Search for the cell housing the specified text and yield its [X, Y] center coordinate. 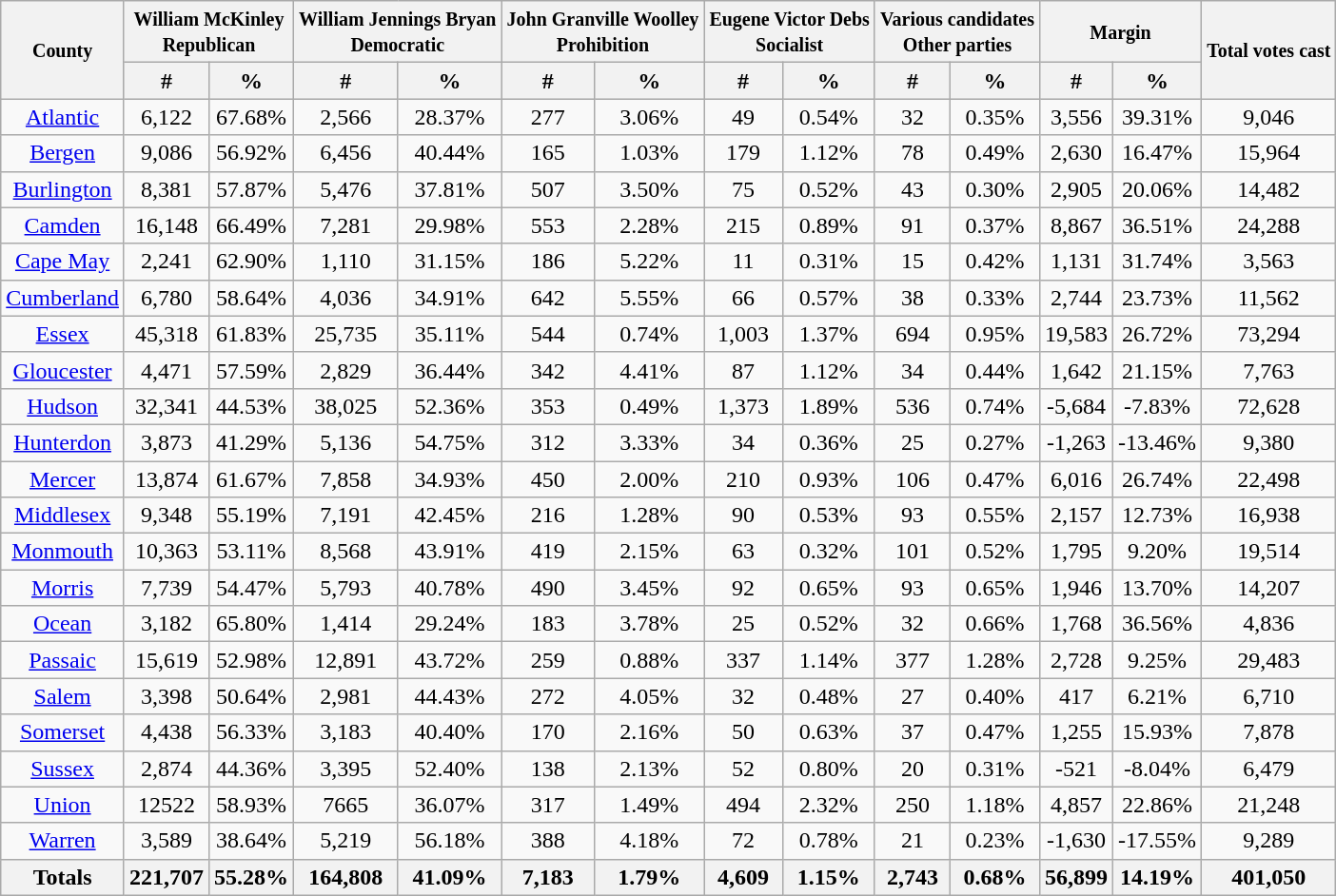
52 [743, 769]
317 [548, 805]
John Granville WoolleyProhibition [603, 32]
Hunterdon [63, 442]
-7.83% [1157, 406]
210 [743, 478]
Salem [63, 696]
1,373 [743, 406]
1,110 [346, 262]
29.24% [449, 624]
52.36% [449, 406]
6,016 [1075, 478]
494 [743, 805]
4,836 [1269, 624]
138 [548, 769]
2,241 [166, 262]
-521 [1075, 769]
14,207 [1269, 588]
8,381 [166, 189]
4,036 [346, 298]
2,829 [346, 370]
16,148 [166, 225]
0.89% [828, 225]
7,183 [548, 877]
36.56% [1157, 624]
3.50% [649, 189]
44.53% [251, 406]
12.73% [1157, 516]
29,483 [1269, 660]
2,566 [346, 117]
54.75% [449, 442]
9.20% [1157, 552]
61.67% [251, 478]
2,744 [1075, 298]
2.32% [828, 805]
1,642 [1075, 370]
694 [912, 334]
0.80% [828, 769]
County [63, 49]
36.51% [1157, 225]
44.43% [449, 696]
43.72% [449, 660]
0.40% [995, 696]
0.63% [828, 732]
507 [548, 189]
3.78% [649, 624]
63 [743, 552]
Essex [63, 334]
31.74% [1157, 262]
250 [912, 805]
312 [548, 442]
0.93% [828, 478]
21 [912, 841]
Ocean [63, 624]
13.70% [1157, 588]
0.30% [995, 189]
0.37% [995, 225]
73,294 [1269, 334]
106 [912, 478]
65.80% [251, 624]
66 [743, 298]
186 [548, 262]
90 [743, 516]
1,255 [1075, 732]
72,628 [1269, 406]
272 [548, 696]
3,563 [1269, 262]
43 [912, 189]
Gloucester [63, 370]
7665 [346, 805]
401,050 [1269, 877]
11 [743, 262]
9,289 [1269, 841]
20 [912, 769]
39.31% [1157, 117]
56.18% [449, 841]
Morris [63, 588]
5.55% [649, 298]
419 [548, 552]
4,438 [166, 732]
41.09% [449, 877]
2,630 [1075, 153]
1,768 [1075, 624]
21.15% [1157, 370]
8,867 [1075, 225]
215 [743, 225]
0.44% [995, 370]
22,498 [1269, 478]
-1,630 [1075, 841]
490 [548, 588]
Passaic [63, 660]
3,556 [1075, 117]
23.73% [1157, 298]
216 [548, 516]
0.32% [828, 552]
12522 [166, 805]
24,288 [1269, 225]
1.03% [649, 153]
-13.46% [1157, 442]
36.07% [449, 805]
4,857 [1075, 805]
40.40% [449, 732]
1,795 [1075, 552]
0.23% [995, 841]
0.54% [828, 117]
1.79% [649, 877]
52.40% [449, 769]
91 [912, 225]
75 [743, 189]
67.68% [251, 117]
277 [548, 117]
Somerset [63, 732]
43.91% [449, 552]
Camden [63, 225]
54.47% [251, 588]
19,514 [1269, 552]
William Jennings BryanDemocratic [398, 32]
13,874 [166, 478]
10,363 [166, 552]
4,471 [166, 370]
29.98% [449, 225]
1,131 [1075, 262]
388 [548, 841]
4.18% [649, 841]
35.11% [449, 334]
Monmouth [63, 552]
Middlesex [63, 516]
55.28% [251, 877]
165 [548, 153]
87 [743, 370]
1.14% [828, 660]
2,981 [346, 696]
62.90% [251, 262]
553 [548, 225]
6,780 [166, 298]
2,728 [1075, 660]
0.57% [828, 298]
58.64% [251, 298]
3,395 [346, 769]
0.88% [649, 660]
6,122 [166, 117]
0.53% [828, 516]
-5,684 [1075, 406]
44.36% [251, 769]
170 [548, 732]
15,619 [166, 660]
32,341 [166, 406]
26.72% [1157, 334]
55.19% [251, 516]
78 [912, 153]
342 [548, 370]
Various candidatesOther parties [957, 32]
38 [912, 298]
377 [912, 660]
8,568 [346, 552]
William McKinleyRepublican [208, 32]
57.87% [251, 189]
0.78% [828, 841]
41.29% [251, 442]
0.68% [995, 877]
15.93% [1157, 732]
3,589 [166, 841]
0.66% [995, 624]
9.25% [1157, 660]
Total votes cast [1269, 49]
92 [743, 588]
53.11% [251, 552]
Union [63, 805]
2.13% [649, 769]
2,743 [912, 877]
5,219 [346, 841]
14.19% [1157, 877]
38.64% [251, 841]
25,735 [346, 334]
72 [743, 841]
52.98% [251, 660]
353 [548, 406]
28.37% [449, 117]
3,182 [166, 624]
Atlantic [63, 117]
Hudson [63, 406]
1.89% [828, 406]
3,183 [346, 732]
450 [548, 478]
536 [912, 406]
3.06% [649, 117]
0.48% [828, 696]
4,609 [743, 877]
1.18% [995, 805]
7,763 [1269, 370]
50 [743, 732]
-1,263 [1075, 442]
49 [743, 117]
221,707 [166, 877]
16,938 [1269, 516]
45,318 [166, 334]
61.83% [251, 334]
179 [743, 153]
16.47% [1157, 153]
19,583 [1075, 334]
40.44% [449, 153]
259 [548, 660]
642 [548, 298]
544 [548, 334]
34.91% [449, 298]
1,946 [1075, 588]
0.35% [995, 117]
-8.04% [1157, 769]
42.45% [449, 516]
66.49% [251, 225]
Sussex [63, 769]
7,858 [346, 478]
3,873 [166, 442]
14,482 [1269, 189]
9,046 [1269, 117]
-17.55% [1157, 841]
15 [912, 262]
7,281 [346, 225]
0.27% [995, 442]
Margin [1120, 32]
0.95% [995, 334]
22.86% [1157, 805]
6,479 [1269, 769]
38,025 [346, 406]
15,964 [1269, 153]
Cape May [63, 262]
7,739 [166, 588]
Warren [63, 841]
Eugene Victor DebsSocialist [790, 32]
5,476 [346, 189]
36.44% [449, 370]
9,348 [166, 516]
56.33% [251, 732]
2.28% [649, 225]
7,878 [1269, 732]
2.16% [649, 732]
337 [743, 660]
26.74% [1157, 478]
9,086 [166, 153]
2.00% [649, 478]
1,003 [743, 334]
183 [548, 624]
0.36% [828, 442]
2,905 [1075, 189]
11,562 [1269, 298]
6,456 [346, 153]
Cumberland [63, 298]
417 [1075, 696]
9,380 [1269, 442]
21,248 [1269, 805]
58.93% [251, 805]
5,136 [346, 442]
3.45% [649, 588]
Bergen [63, 153]
101 [912, 552]
27 [912, 696]
40.78% [449, 588]
Mercer [63, 478]
0.42% [995, 262]
1.37% [828, 334]
3.33% [649, 442]
34.93% [449, 478]
57.59% [251, 370]
56,899 [1075, 877]
Totals [63, 877]
20.06% [1157, 189]
164,808 [346, 877]
50.64% [251, 696]
6.21% [1157, 696]
37.81% [449, 189]
2.15% [649, 552]
4.05% [649, 696]
31.15% [449, 262]
2,874 [166, 769]
1.49% [649, 805]
56.92% [251, 153]
7,191 [346, 516]
0.33% [995, 298]
2,157 [1075, 516]
4.41% [649, 370]
3,398 [166, 696]
5.22% [649, 262]
37 [912, 732]
Burlington [63, 189]
6,710 [1269, 696]
1.15% [828, 877]
1,414 [346, 624]
5,793 [346, 588]
12,891 [346, 660]
0.55% [995, 516]
